For the text-containing cell, return its midpoint in (x, y) coordinate format. 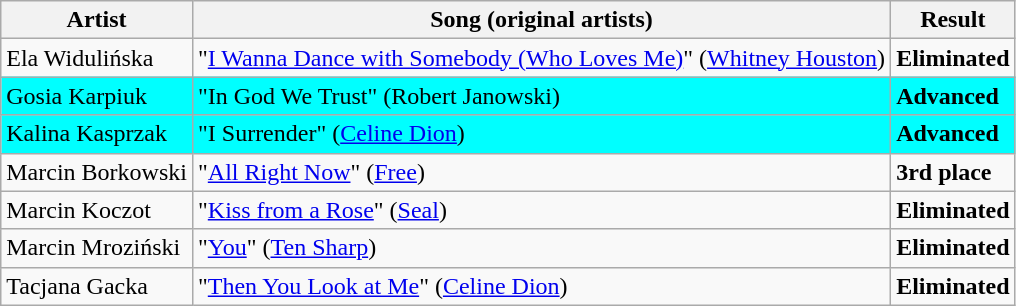
Result (953, 20)
Gosia Karpiuk (97, 96)
"You" (Ten Sharp) (541, 248)
3rd place (953, 172)
"Kiss from a Rose" (Seal) (541, 210)
Marcin Borkowski (97, 172)
Artist (97, 20)
Marcin Mroziński (97, 248)
Marcin Koczot (97, 210)
"Then You Look at Me" (Celine Dion) (541, 286)
"I Wanna Dance with Somebody (Who Loves Me)" (Whitney Houston) (541, 58)
"In God We Trust" (Robert Janowski) (541, 96)
Ela Widulińska (97, 58)
Tacjana Gacka (97, 286)
Kalina Kasprzak (97, 134)
"I Surrender" (Celine Dion) (541, 134)
Song (original artists) (541, 20)
"All Right Now" (Free) (541, 172)
